Provide the [X, Y] coordinate of the cell's center where the given text is located.  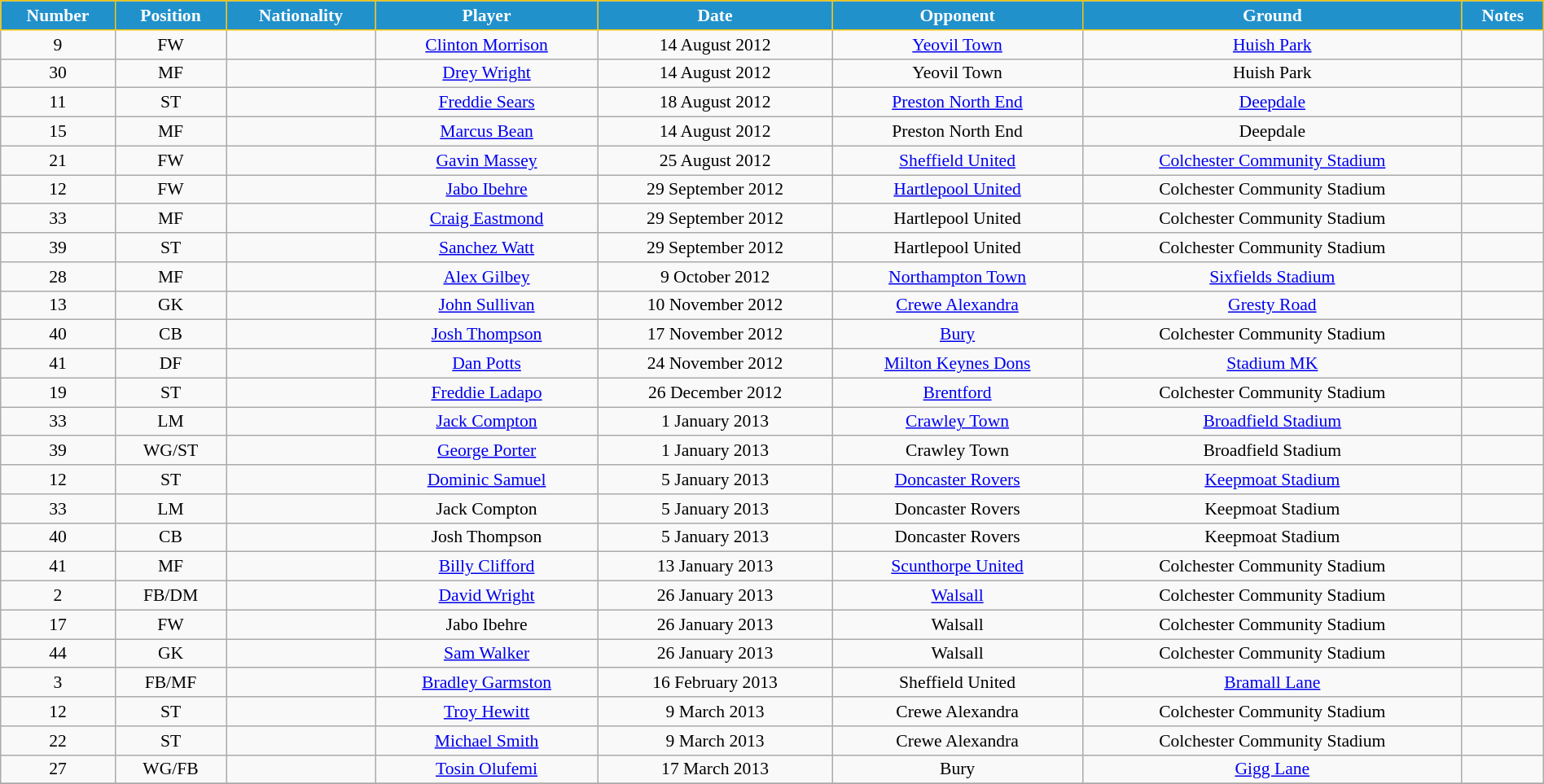
Bramall Lane [1272, 683]
Sixfields Stadium [1272, 277]
FB/MF [171, 683]
Freddie Sears [487, 103]
Freddie Ladapo [487, 392]
Scunthorpe United [958, 567]
Northampton Town [958, 277]
Alex Gilbey [487, 277]
30 [58, 73]
10 November 2012 [715, 305]
Nationality [301, 15]
Clinton Morrison [487, 45]
Gresty Road [1272, 305]
Sanchez Watt [487, 247]
17 March 2013 [715, 769]
Marcus Bean [487, 132]
David Wright [487, 596]
28 [58, 277]
Bradley Garmston [487, 683]
27 [58, 769]
Drey Wright [487, 73]
18 August 2012 [715, 103]
44 [58, 654]
Tosin Olufemi [487, 769]
9 October 2012 [715, 277]
25 August 2012 [715, 160]
17 November 2012 [715, 335]
26 December 2012 [715, 392]
15 [58, 132]
3 [58, 683]
19 [58, 392]
21 [58, 160]
Stadium MK [1272, 364]
Troy Hewitt [487, 712]
John Sullivan [487, 305]
Milton Keynes Dons [958, 364]
13 January 2013 [715, 567]
Date [715, 15]
George Porter [487, 451]
17 [58, 624]
FB/DM [171, 596]
13 [58, 305]
Brentford [958, 392]
Michael Smith [487, 741]
Notes [1502, 15]
WG/ST [171, 451]
2 [58, 596]
Number [58, 15]
Dominic Samuel [487, 480]
24 November 2012 [715, 364]
Position [171, 15]
Craig Eastmond [487, 219]
Player [487, 15]
11 [58, 103]
WG/FB [171, 769]
DF [171, 364]
Dan Potts [487, 364]
Billy Clifford [487, 567]
Gigg Lane [1272, 769]
22 [58, 741]
Opponent [958, 15]
Gavin Massey [487, 160]
9 [58, 45]
16 February 2013 [715, 683]
Ground [1272, 15]
Sam Walker [487, 654]
